Determine the (X, Y) coordinate at the center of the cell enclosing the given text.  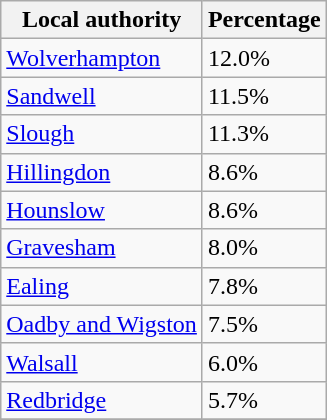
Ealing (102, 286)
Oadby and Wigston (102, 324)
Walsall (102, 362)
Wolverhampton (102, 58)
Sandwell (102, 96)
Redbridge (102, 400)
11.5% (264, 96)
Hillingdon (102, 172)
7.8% (264, 286)
Slough (102, 134)
6.0% (264, 362)
Gravesham (102, 248)
7.5% (264, 324)
Percentage (264, 20)
12.0% (264, 58)
Local authority (102, 20)
5.7% (264, 400)
11.3% (264, 134)
8.0% (264, 248)
Hounslow (102, 210)
